Scan for the cell matching the given text and deliver its (x, y) coordinate at center. 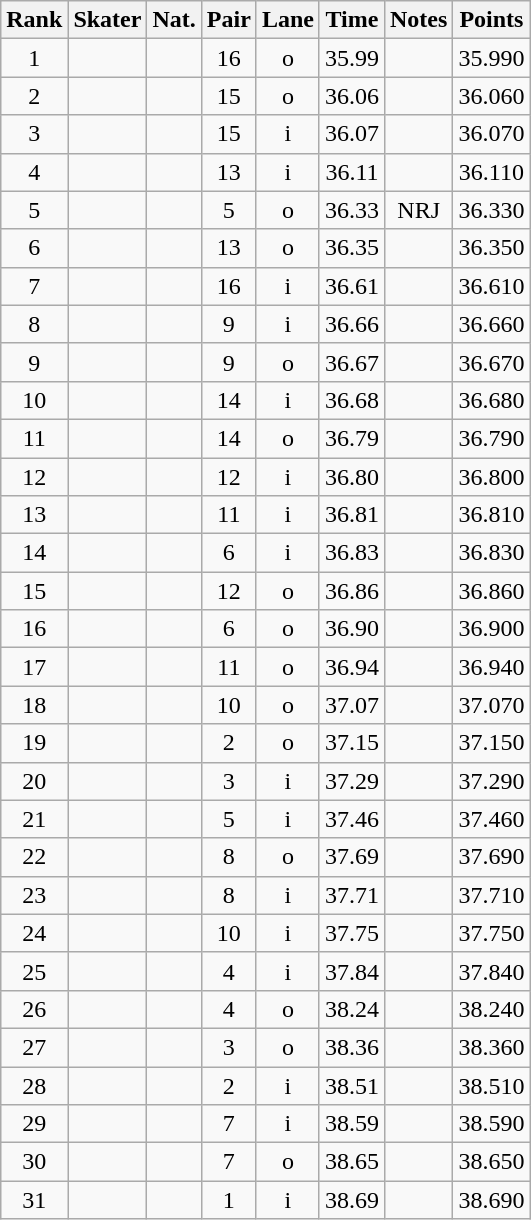
36.790 (492, 438)
36.11 (352, 172)
36.610 (492, 286)
36.900 (492, 629)
38.36 (352, 1047)
36.79 (352, 438)
36.860 (492, 591)
38.65 (352, 1162)
22 (34, 857)
36.35 (352, 248)
37.290 (492, 781)
37.070 (492, 705)
31 (34, 1200)
Lane (288, 20)
36.350 (492, 248)
36.940 (492, 667)
36.330 (492, 210)
18 (34, 705)
38.69 (352, 1200)
37.840 (492, 971)
38.510 (492, 1085)
36.07 (352, 134)
38.24 (352, 1009)
36.68 (352, 400)
38.650 (492, 1162)
Points (492, 20)
38.51 (352, 1085)
37.690 (492, 857)
23 (34, 895)
38.590 (492, 1124)
37.150 (492, 743)
25 (34, 971)
35.990 (492, 58)
37.46 (352, 819)
Time (352, 20)
36.110 (492, 172)
17 (34, 667)
38.360 (492, 1047)
36.94 (352, 667)
36.86 (352, 591)
37.71 (352, 895)
Skater (108, 20)
Notes (418, 20)
36.80 (352, 477)
36.060 (492, 96)
36.830 (492, 553)
37.460 (492, 819)
27 (34, 1047)
37.75 (352, 933)
36.800 (492, 477)
Pair (228, 20)
19 (34, 743)
NRJ (418, 210)
36.61 (352, 286)
37.15 (352, 743)
Rank (34, 20)
38.240 (492, 1009)
38.690 (492, 1200)
36.83 (352, 553)
29 (34, 1124)
38.59 (352, 1124)
37.69 (352, 857)
37.07 (352, 705)
36.67 (352, 362)
36.680 (492, 400)
20 (34, 781)
36.670 (492, 362)
36.810 (492, 515)
26 (34, 1009)
24 (34, 933)
36.33 (352, 210)
30 (34, 1162)
36.070 (492, 134)
Nat. (174, 20)
36.66 (352, 324)
36.660 (492, 324)
21 (34, 819)
35.99 (352, 58)
37.84 (352, 971)
36.90 (352, 629)
37.710 (492, 895)
28 (34, 1085)
37.29 (352, 781)
36.06 (352, 96)
37.750 (492, 933)
36.81 (352, 515)
